Determine the [x, y] coordinate at the center of the cell enclosing the given text.  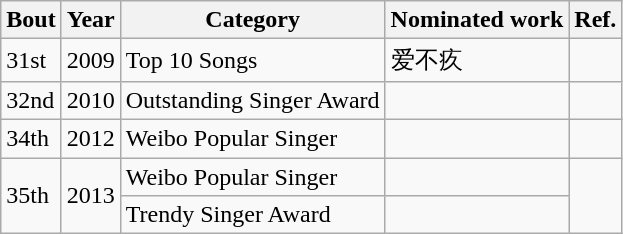
Trendy Singer Award [252, 215]
Outstanding Singer Award [252, 100]
爱不疚 [477, 60]
Ref. [596, 20]
35th [31, 196]
2013 [90, 196]
Top 10 Songs [252, 60]
32nd [31, 100]
2009 [90, 60]
34th [31, 138]
2010 [90, 100]
Nominated work [477, 20]
Year [90, 20]
Category [252, 20]
2012 [90, 138]
31st [31, 60]
Bout [31, 20]
